Detect which cell encompasses the target text, then output its [X, Y] center coordinate. 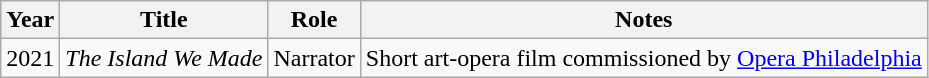
Title [164, 20]
Role [314, 20]
2021 [30, 58]
Year [30, 20]
Narrator [314, 58]
Notes [644, 20]
Short art-opera film commissioned by Opera Philadelphia [644, 58]
The Island We Made [164, 58]
